Scan for the cell matching the given text and deliver its [x, y] coordinate at center. 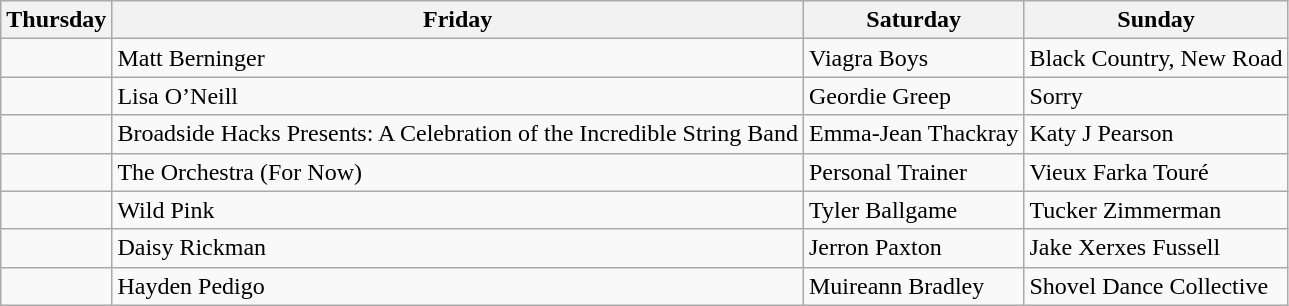
Black Country, New Road [1156, 58]
Broadside Hacks Presents: A Celebration of the Incredible String Band [458, 134]
Lisa O’Neill [458, 96]
Saturday [914, 20]
Sorry [1156, 96]
Jerron Paxton [914, 248]
The Orchestra (For Now) [458, 172]
Geordie Greep [914, 96]
Daisy Rickman [458, 248]
Personal Trainer [914, 172]
Jake Xerxes Fussell [1156, 248]
Emma-Jean Thackray [914, 134]
Katy J Pearson [1156, 134]
Thursday [56, 20]
Friday [458, 20]
Hayden Pedigo [458, 286]
Vieux Farka Touré [1156, 172]
Viagra Boys [914, 58]
Muireann Bradley [914, 286]
Shovel Dance Collective [1156, 286]
Matt Berninger [458, 58]
Sunday [1156, 20]
Tucker Zimmerman [1156, 210]
Wild Pink [458, 210]
Tyler Ballgame [914, 210]
